Provide the [x, y] coordinate of the cell's center where the given text is located.  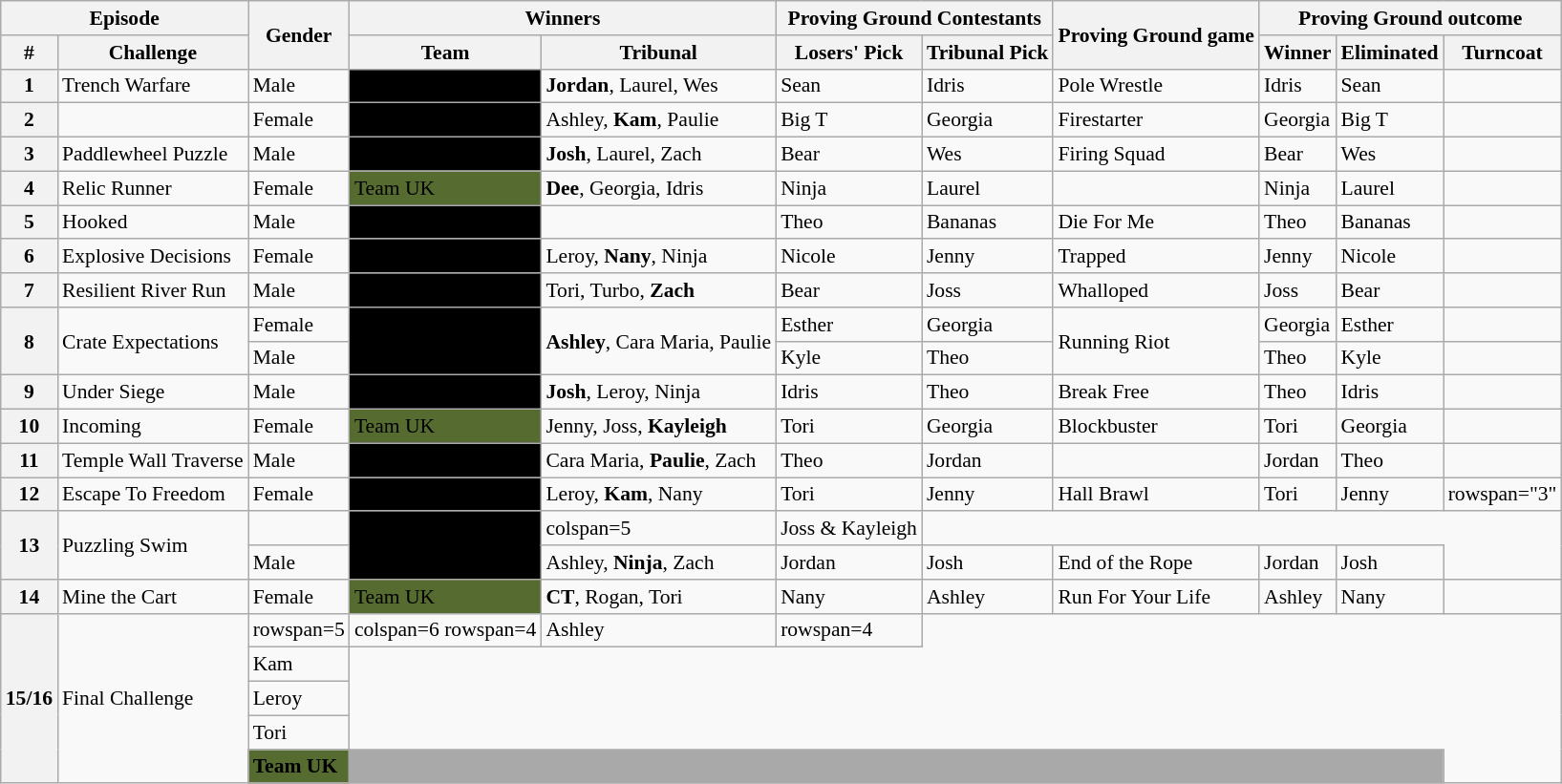
15/16 [29, 698]
Relic Runner [153, 188]
2 [29, 120]
Trapped [1156, 257]
Running Riot [1156, 342]
Proving Ground Contestants [914, 18]
Winner [1297, 53]
Escape To Freedom [153, 495]
3 [29, 155]
Episode [124, 18]
8 [29, 342]
Whalloped [1156, 290]
Tribunal [658, 53]
Die For Me [1156, 222]
7 [29, 290]
Hooked [153, 222]
Leroy, Kam, Nany [658, 495]
Resilient River Run [153, 290]
Break Free [1156, 392]
rowspan=5 [299, 630]
10 [29, 427]
Ashley, Kam, Paulie [658, 120]
13 [29, 546]
Ashley, Cara Maria, Paulie [658, 342]
Team [445, 53]
End of the Rope [1156, 562]
Hall Brawl [1156, 495]
CT, Rogan, Tori [658, 597]
Josh, Laurel, Zach [658, 155]
Leroy, Nany, Ninja [658, 257]
Losers' Pick [848, 53]
Winners [563, 18]
Mine the Cart [153, 597]
Kam [299, 665]
1 [29, 86]
Turncoat [1503, 53]
Challenge [153, 53]
Eliminated [1390, 53]
Paddlewheel Puzzle [153, 155]
5 [29, 222]
Run For Your Life [1156, 597]
Jordan, Laurel, Wes [658, 86]
rowspan=4 [848, 630]
Explosive Decisions [153, 257]
Pole Wrestle [1156, 86]
Final Challenge [153, 698]
12 [29, 495]
14 [29, 597]
Proving Ground game [1156, 34]
Leroy [299, 699]
colspan=6 rowspan=4 [445, 630]
Proving Ground outcome [1410, 18]
Crate Expectations [153, 342]
9 [29, 392]
Jenny, Joss, Kayleigh [658, 427]
rowspan="3" [1503, 495]
colspan=5 [658, 529]
Dee, Georgia, Idris [658, 188]
Trench Warfare [153, 86]
# [29, 53]
Under Siege [153, 392]
Joss & Kayleigh [848, 529]
Gender [299, 34]
Incoming [153, 427]
Firestarter [1156, 120]
Tori, Turbo, Zach [658, 290]
6 [29, 257]
Tribunal Pick [988, 53]
Josh, Leroy, Ninja [658, 392]
Ashley, Ninja, Zach [658, 562]
Blockbuster [1156, 427]
4 [29, 188]
Firing Squad [1156, 155]
Temple Wall Traverse [153, 460]
Puzzling Swim [153, 546]
Cara Maria, Paulie, Zach [658, 460]
11 [29, 460]
